Pinpoint the cell where the given text exists, returning its [X, Y] midpoint coordinate. 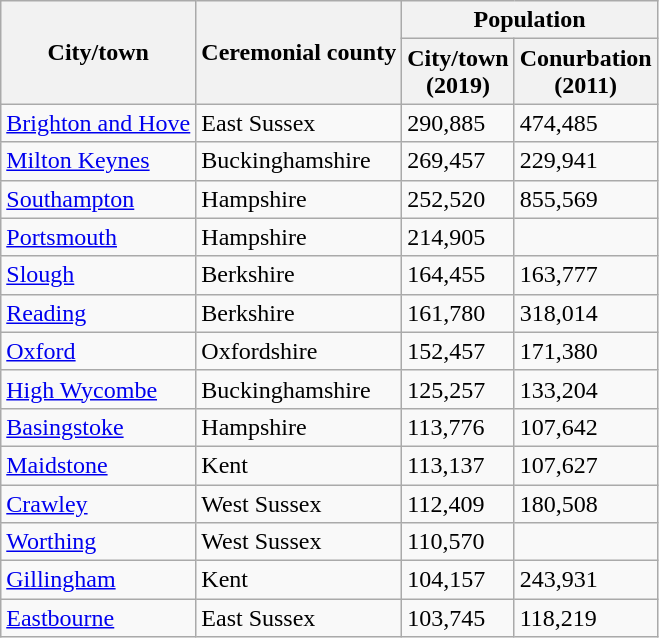
Portsmouth [98, 237]
Maidstone [98, 465]
104,157 [458, 580]
229,941 [586, 161]
855,569 [586, 199]
474,485 [586, 123]
Population [530, 20]
113,776 [458, 427]
City/town(2019) [458, 72]
113,137 [458, 465]
171,380 [586, 351]
City/town [98, 52]
Ceremonial county [299, 52]
290,885 [458, 123]
252,520 [458, 199]
152,457 [458, 351]
107,642 [586, 427]
110,570 [458, 542]
Milton Keynes [98, 161]
Oxford [98, 351]
Brighton and Hove [98, 123]
164,455 [458, 275]
133,204 [586, 389]
Oxfordshire [299, 351]
Slough [98, 275]
243,931 [586, 580]
180,508 [586, 503]
Southampton [98, 199]
269,457 [458, 161]
Reading [98, 313]
112,409 [458, 503]
Worthing [98, 542]
107,627 [586, 465]
High Wycombe [98, 389]
Conurbation(2011) [586, 72]
161,780 [458, 313]
118,219 [586, 618]
103,745 [458, 618]
Basingstoke [98, 427]
163,777 [586, 275]
214,905 [458, 237]
318,014 [586, 313]
Crawley [98, 503]
125,257 [458, 389]
Eastbourne [98, 618]
Gillingham [98, 580]
